Locate the cell with the specified text and output its [X, Y] center coordinate. 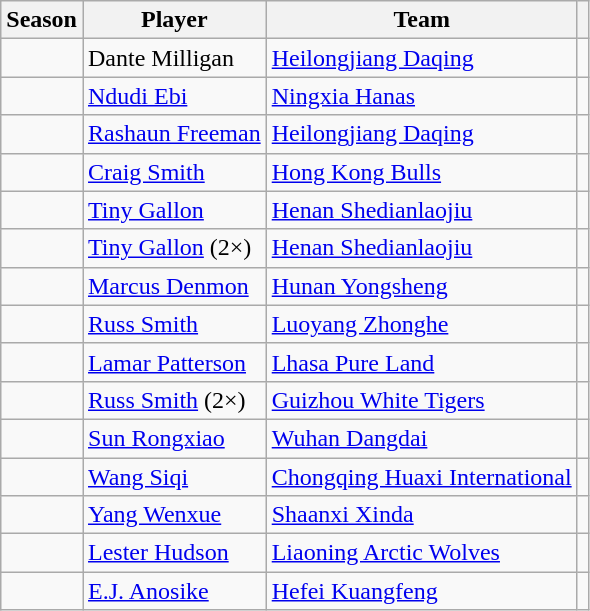
E.J. Anosike [174, 591]
Yang Wenxue [174, 515]
Ningxia Hanas [422, 96]
Lester Hudson [174, 553]
Lamar Patterson [174, 362]
Season [42, 20]
Tiny Gallon [174, 210]
Marcus Denmon [174, 286]
Luoyang Zhonghe [422, 324]
Sun Rongxiao [174, 438]
Russ Smith (2×) [174, 400]
Ndudi Ebi [174, 96]
Hong Kong Bulls [422, 172]
Hunan Yongsheng [422, 286]
Guizhou White Tigers [422, 400]
Shaanxi Xinda [422, 515]
Hefei Kuangfeng [422, 591]
Chongqing Huaxi International [422, 477]
Player [174, 20]
Dante Milligan [174, 58]
Tiny Gallon (2×) [174, 248]
Liaoning Arctic Wolves [422, 553]
Wang Siqi [174, 477]
Craig Smith [174, 172]
Team [422, 20]
Russ Smith [174, 324]
Wuhan Dangdai [422, 438]
Rashaun Freeman [174, 134]
Lhasa Pure Land [422, 362]
